Detect which cell encompasses the target text, then output its [x, y] center coordinate. 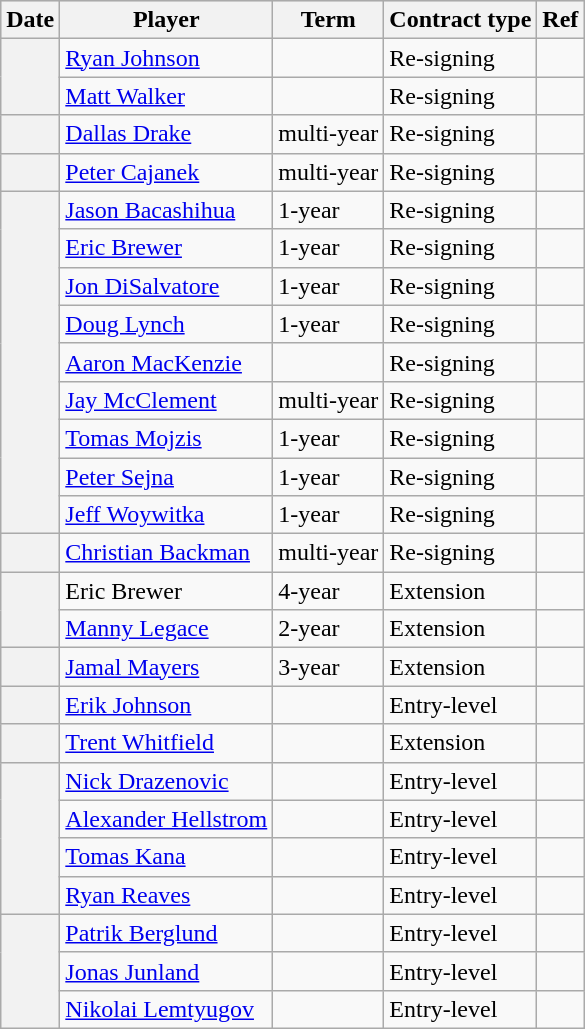
Peter Sejna [166, 477]
Tomas Mojzis [166, 438]
Matt Walker [166, 96]
Player [166, 20]
Christian Backman [166, 553]
Jay McClement [166, 400]
Jamal Mayers [166, 667]
Patrik Berglund [166, 933]
Alexander Hellstrom [166, 819]
Ryan Reaves [166, 895]
2-year [328, 629]
Ref [560, 20]
Doug Lynch [166, 324]
Date [30, 20]
3-year [328, 667]
Jason Bacashihua [166, 210]
Dallas Drake [166, 134]
Nick Drazenovic [166, 781]
Nikolai Lemtyugov [166, 1009]
Erik Johnson [166, 705]
Contract type [460, 20]
Tomas Kana [166, 857]
Jeff Woywitka [166, 515]
4-year [328, 591]
Aaron MacKenzie [166, 362]
Jonas Junland [166, 971]
Term [328, 20]
Peter Cajanek [166, 172]
Jon DiSalvatore [166, 286]
Ryan Johnson [166, 58]
Manny Legace [166, 629]
Trent Whitfield [166, 743]
